Scan for the cell matching the given text and deliver its (x, y) coordinate at center. 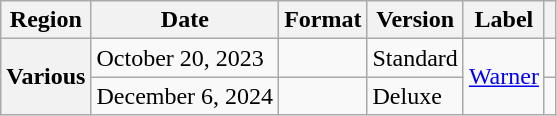
Region (46, 20)
December 6, 2024 (185, 96)
Label (504, 20)
Various (46, 77)
Standard (415, 58)
Deluxe (415, 96)
Date (185, 20)
Warner (504, 77)
October 20, 2023 (185, 58)
Format (323, 20)
Version (415, 20)
